Search for the cell housing the specified text and yield its (X, Y) center coordinate. 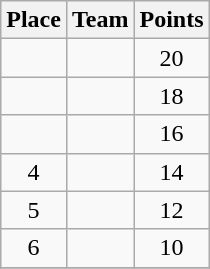
Place (34, 20)
Points (172, 20)
14 (172, 172)
5 (34, 210)
18 (172, 96)
12 (172, 210)
6 (34, 248)
16 (172, 134)
4 (34, 172)
10 (172, 248)
Team (100, 20)
20 (172, 58)
